Identify which cell holds the provided text, then report its [X, Y] central coordinate. 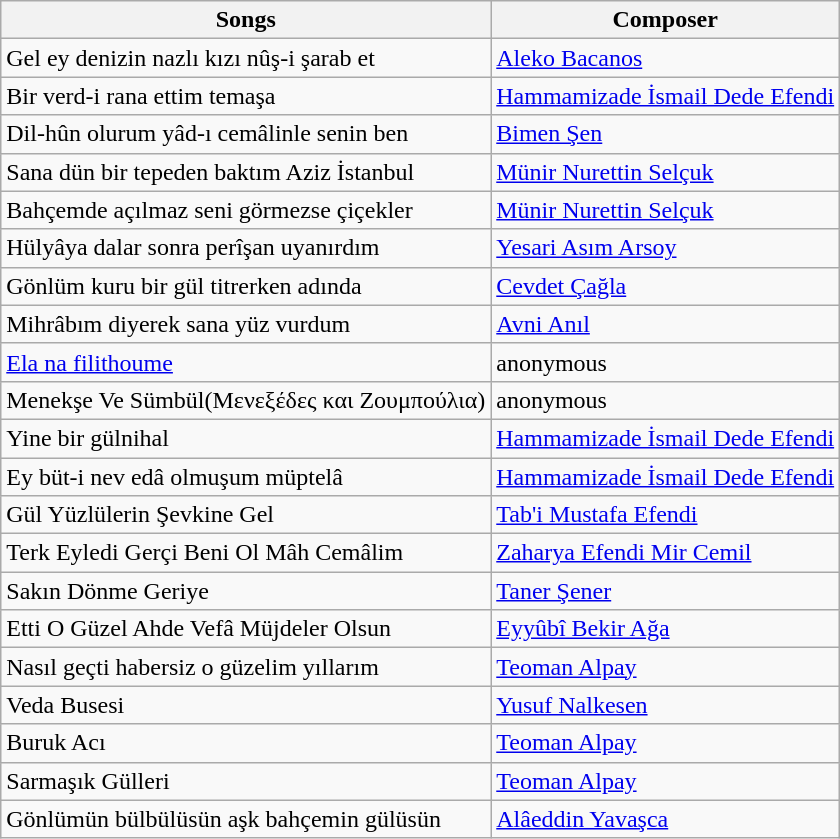
Zaharya Efendi Mir Cemil [666, 553]
Sarmaşık Gülleri [246, 781]
Aleko Bacanos [666, 58]
Yusuf Nalkesen [666, 705]
Tab'i Mustafa Efendi [666, 515]
Terk Eyledi Gerçi Beni Ol Mâh Cemâlim [246, 553]
Veda Busesi [246, 705]
Gönlümün bülbülüsün aşk bahçemin gülüsün [246, 819]
Yesari Asım Arsoy [666, 248]
Sana dün bir tepeden baktım Aziz İstanbul [246, 172]
Gül Yüzlülerin Şevkine Gel [246, 515]
Gel ey denizin nazlı kızı nûş-i şarab et [246, 58]
Cevdet Çağla [666, 286]
Dil-hûn olurum yâd-ı cemâlinle senin ben [246, 134]
Yine bir gülnihal [246, 438]
Ela na filithoume [246, 362]
Mihrâbım diyerek sana yüz vurdum [246, 324]
Sakın Dönme Geriye [246, 591]
Ey büt-i nev edâ olmuşum müptelâ [246, 477]
Taner Şener [666, 591]
Buruk Acı [246, 743]
Alâeddin Yavaşca [666, 819]
Avni Anıl [666, 324]
Bir verd-i rana ettim temaşa [246, 96]
Etti O Güzel Ahde Vefâ Müjdeler Olsun [246, 629]
Nasıl geçti habersiz o güzelim yıllarım [246, 667]
Hülyâya dalar sonra perîşan uyanırdım [246, 248]
Gönlüm kuru bir gül titrerken adında [246, 286]
Menekşe Ve Sümbül(Μενεξέδες και Ζουμπούλια) [246, 400]
Bahçemde açılmaz seni görmezse çiçekler [246, 210]
Bimen Şen [666, 134]
Composer [666, 20]
Eyyûbî Bekir Ağa [666, 629]
Songs [246, 20]
